Output the (x, y) coordinate of the center of the cell containing the given text.  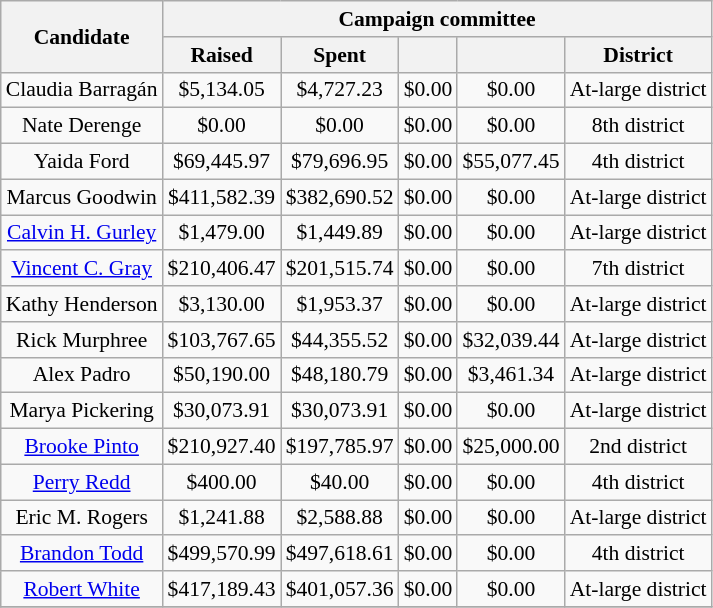
Eric M. Rogers (82, 518)
$2,588.88 (340, 518)
$3,130.00 (222, 304)
$197,785.97 (340, 447)
$1,479.00 (222, 233)
$1,449.89 (340, 233)
$103,767.65 (222, 340)
$50,190.00 (222, 375)
Alex Padro (82, 375)
$1,241.88 (222, 518)
$79,696.95 (340, 162)
$48,180.79 (340, 375)
Kathy Henderson (82, 304)
$4,727.23 (340, 90)
$1,953.37 (340, 304)
Rick Murphree (82, 340)
District (638, 55)
Robert White (82, 589)
Brooke Pinto (82, 447)
$382,690.52 (340, 197)
Brandon Todd (82, 554)
$499,570.99 (222, 554)
Raised (222, 55)
$40.00 (340, 482)
7th district (638, 269)
$25,000.00 (510, 447)
Perry Redd (82, 482)
$5,134.05 (222, 90)
Marya Pickering (82, 411)
$3,461.34 (510, 375)
$69,445.97 (222, 162)
$55,077.45 (510, 162)
8th district (638, 126)
$417,189.43 (222, 589)
$44,355.52 (340, 340)
Calvin H. Gurley (82, 233)
$201,515.74 (340, 269)
Vincent C. Gray (82, 269)
Nate Derenge (82, 126)
$411,582.39 (222, 197)
2nd district (638, 447)
$400.00 (222, 482)
Claudia Barragán (82, 90)
$210,406.47 (222, 269)
Spent (340, 55)
$401,057.36 (340, 589)
$497,618.61 (340, 554)
$210,927.40 (222, 447)
Marcus Goodwin (82, 197)
Candidate (82, 36)
Campaign committee (438, 19)
$32,039.44 (510, 340)
Yaida Ford (82, 162)
